Return the (x, y) coordinate for the center point of the cell that contains the specified text.  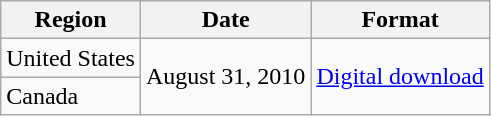
August 31, 2010 (225, 77)
Digital download (400, 77)
United States (71, 58)
Format (400, 20)
Region (71, 20)
Date (225, 20)
Canada (71, 96)
